Provide the [x, y] coordinate of the cell's center where the given text is located.  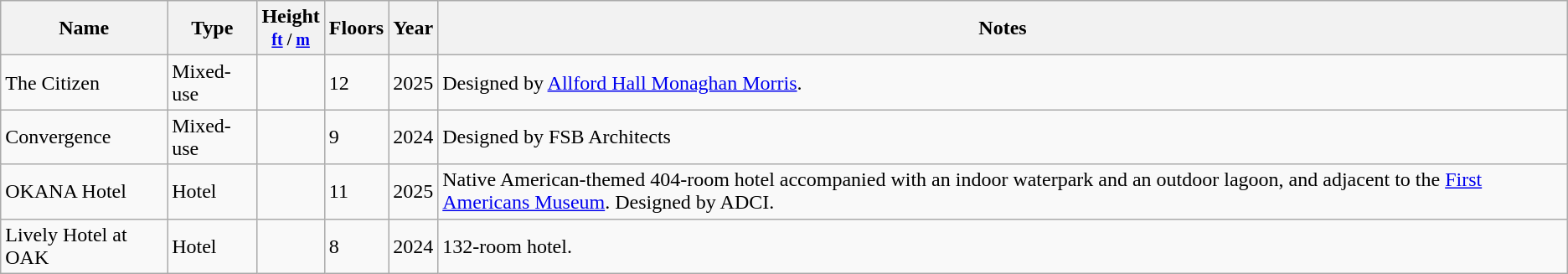
8 [356, 246]
Designed by FSB Architects [1003, 137]
9 [356, 137]
Name [84, 28]
Lively Hotel at OAK [84, 246]
Designed by Allford Hall Monaghan Morris. [1003, 82]
11 [356, 191]
The Citizen [84, 82]
12 [356, 82]
OKANA Hotel [84, 191]
132-room hotel. [1003, 246]
Floors [356, 28]
Type [213, 28]
Notes [1003, 28]
Year [414, 28]
Convergence [84, 137]
Heightft / m [291, 28]
